Output the [X, Y] coordinate of the center of the cell containing the given text.  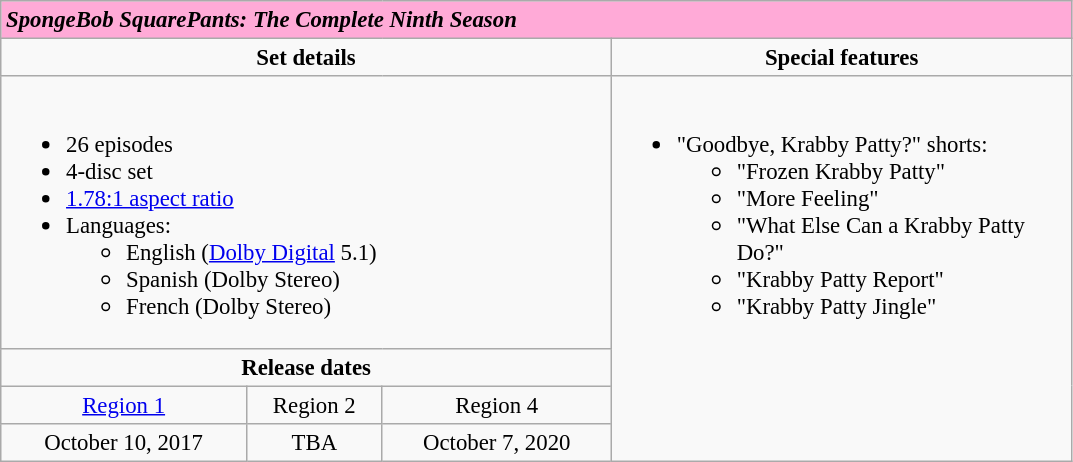
Set details [306, 58]
October 10, 2017 [124, 442]
TBA [314, 442]
October 7, 2020 [496, 442]
Release dates [306, 367]
Special features [842, 58]
26 episodes4-disc set1.78:1 aspect ratioLanguages:English (Dolby Digital 5.1)Spanish (Dolby Stereo)French (Dolby Stereo) [306, 212]
"Goodbye, Krabby Patty?" shorts:"Frozen Krabby Patty""More Feeling""What Else Can a Krabby Patty Do?""Krabby Patty Report""Krabby Patty Jingle" [842, 268]
Region 1 [124, 405]
Region 4 [496, 405]
Region 2 [314, 405]
SpongeBob SquarePants: The Complete Ninth Season [536, 20]
